Search for the cell housing the specified text and yield its [x, y] center coordinate. 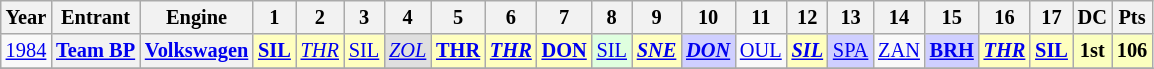
4 [408, 17]
6 [511, 17]
Team BP [96, 51]
10 [708, 17]
SNE [656, 51]
106 [1132, 51]
5 [458, 17]
1 [274, 17]
16 [1005, 17]
15 [952, 17]
17 [1052, 17]
Volkswagen [196, 51]
7 [564, 17]
9 [656, 17]
ZOL [408, 51]
Engine [196, 17]
8 [612, 17]
13 [850, 17]
DC [1092, 17]
14 [899, 17]
SPA [850, 51]
12 [808, 17]
2 [320, 17]
ZAN [899, 51]
3 [364, 17]
Pts [1132, 17]
BRH [952, 51]
1st [1092, 51]
11 [761, 17]
Year [26, 17]
OUL [761, 51]
Entrant [96, 17]
1984 [26, 51]
